Provide the [x, y] coordinate of the cell's center where the given text is located.  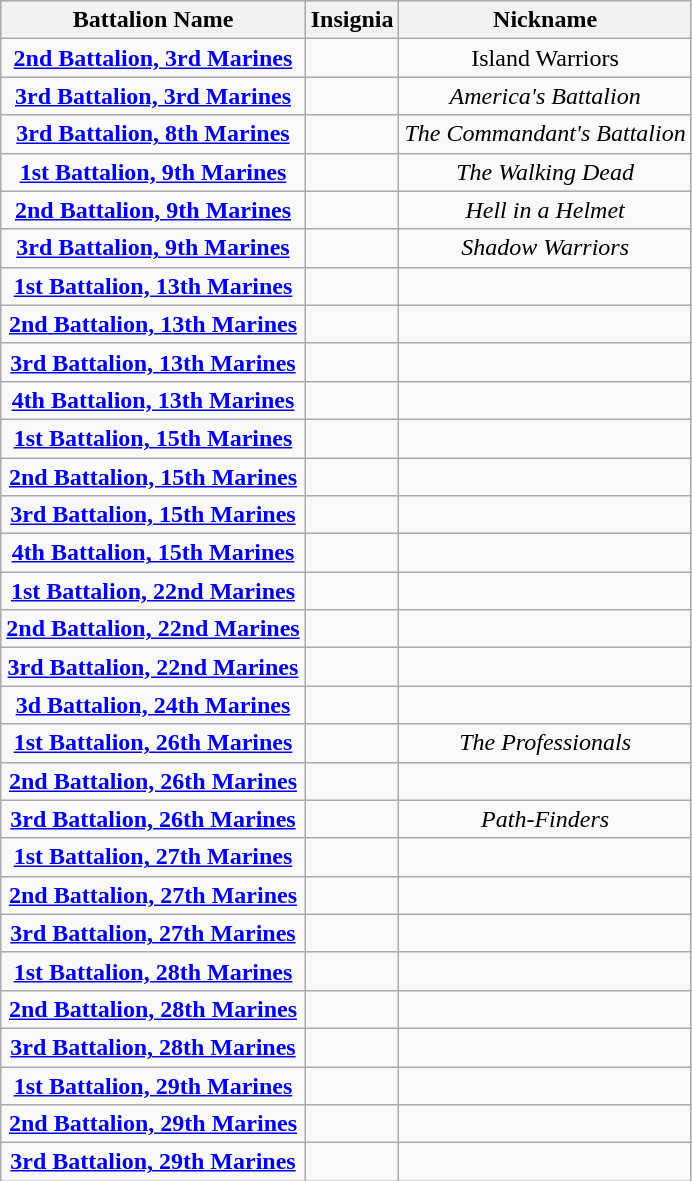
3rd Battalion, 3rd Marines [153, 96]
The Walking Dead [545, 172]
3rd Battalion, 22nd Marines [153, 667]
Insignia [352, 20]
Island Warriors [545, 58]
3rd Battalion, 8th Marines [153, 134]
4th Battalion, 13th Marines [153, 400]
2nd Battalion, 15th Marines [153, 477]
America's Battalion [545, 96]
1st Battalion, 22nd Marines [153, 591]
2nd Battalion, 29th Marines [153, 1124]
1st Battalion, 9th Marines [153, 172]
1st Battalion, 15th Marines [153, 438]
3rd Battalion, 26th Marines [153, 819]
3rd Battalion, 29th Marines [153, 1162]
4th Battalion, 15th Marines [153, 553]
Shadow Warriors [545, 248]
Path-Finders [545, 819]
1st Battalion, 26th Marines [153, 743]
Battalion Name [153, 20]
Hell in a Helmet [545, 210]
3d Battalion, 24th Marines [153, 705]
Nickname [545, 20]
2nd Battalion, 28th Marines [153, 1009]
3rd Battalion, 9th Marines [153, 248]
2nd Battalion, 22nd Marines [153, 629]
2nd Battalion, 13th Marines [153, 324]
1st Battalion, 29th Marines [153, 1085]
3rd Battalion, 13th Marines [153, 362]
1st Battalion, 13th Marines [153, 286]
1st Battalion, 27th Marines [153, 857]
3rd Battalion, 27th Marines [153, 933]
3rd Battalion, 28th Marines [153, 1047]
The Professionals [545, 743]
2nd Battalion, 27th Marines [153, 895]
2nd Battalion, 3rd Marines [153, 58]
3rd Battalion, 15th Marines [153, 515]
2nd Battalion, 9th Marines [153, 210]
The Commandant's Battalion [545, 134]
2nd Battalion, 26th Marines [153, 781]
1st Battalion, 28th Marines [153, 971]
